From the cell containing the given text, extract its center point as [x, y] coordinate. 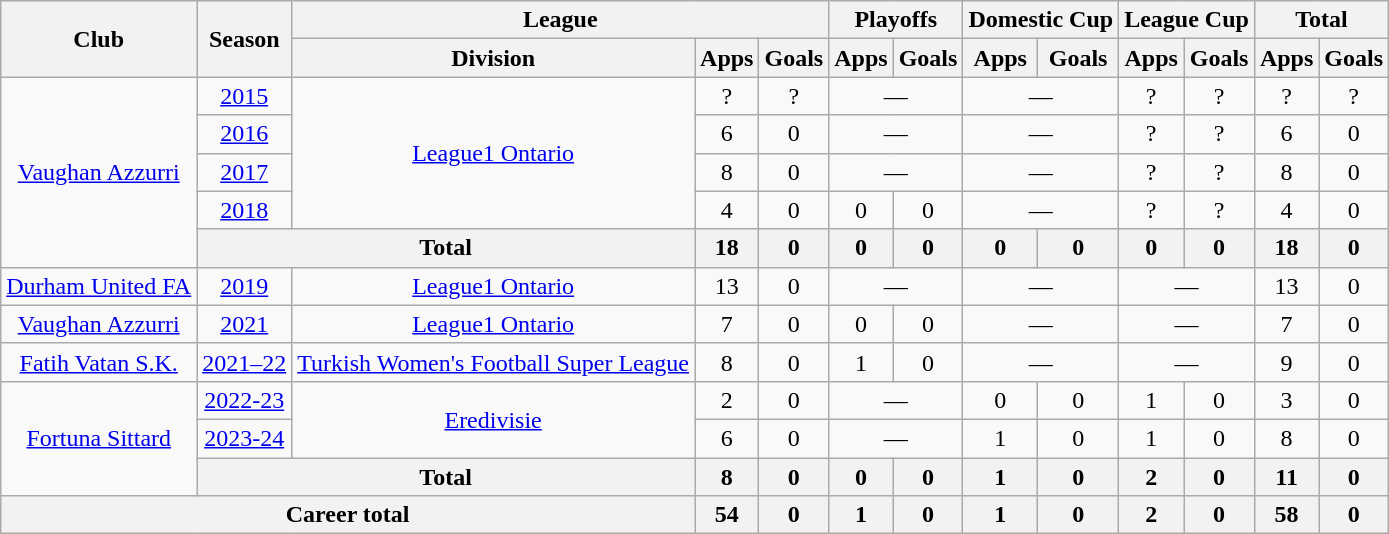
2017 [244, 172]
58 [1286, 515]
Turkish Women's Football Super League [494, 362]
Durham United FA [99, 286]
11 [1286, 477]
Playoffs [896, 20]
2018 [244, 210]
9 [1286, 362]
Season [244, 39]
2015 [244, 96]
2019 [244, 286]
2016 [244, 134]
Fatih Vatan S.K. [99, 362]
Club [99, 39]
2021 [244, 324]
2023-24 [244, 438]
Fortuna Sittard [99, 438]
Domestic Cup [1041, 20]
League [560, 20]
Career total [348, 515]
Eredivisie [494, 419]
2022-23 [244, 400]
2021–22 [244, 362]
Division [494, 58]
54 [727, 515]
League Cup [1187, 20]
3 [1286, 400]
